Extract the (X, Y) coordinate from the center of the cell holding the provided text.  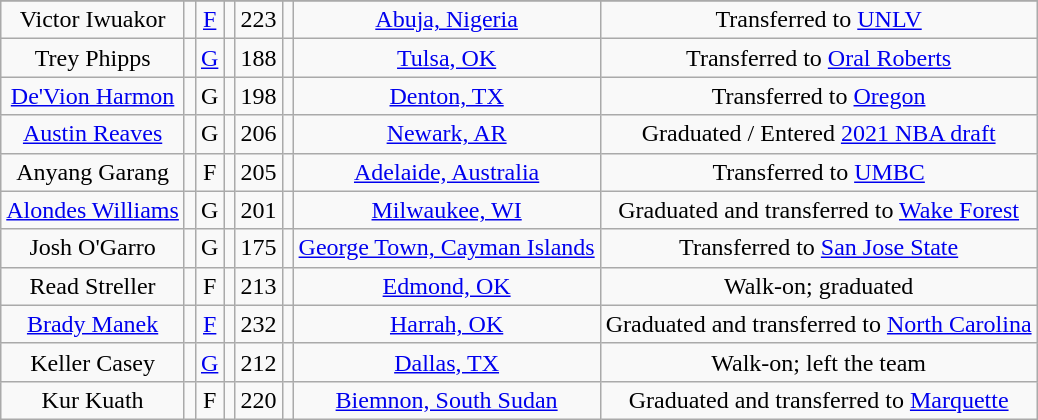
Alondes Williams (93, 210)
Tulsa, OK (446, 58)
206 (258, 134)
205 (258, 172)
Graduated and transferred to North Carolina (818, 324)
198 (258, 96)
Harrah, OK (446, 324)
Trey Phipps (93, 58)
223 (258, 20)
Victor Iwuakor (93, 20)
Biemnon, South Sudan (446, 400)
188 (258, 58)
Newark, AR (446, 134)
George Town, Cayman Islands (446, 248)
Transferred to San Jose State (818, 248)
Anyang Garang (93, 172)
Transferred to UNLV (818, 20)
Denton, TX (446, 96)
Kur Kuath (93, 400)
Dallas, TX (446, 362)
Walk-on; left the team (818, 362)
Read Streller (93, 286)
Milwaukee, WI (446, 210)
Graduated and transferred to Marquette (818, 400)
232 (258, 324)
Graduated and transferred to Wake Forest (818, 210)
De'Vion Harmon (93, 96)
Abuja, Nigeria (446, 20)
Brady Manek (93, 324)
Walk-on; graduated (818, 286)
Josh O'Garro (93, 248)
Transferred to UMBC (818, 172)
175 (258, 248)
213 (258, 286)
Transferred to Oregon (818, 96)
Transferred to Oral Roberts (818, 58)
212 (258, 362)
Graduated / Entered 2021 NBA draft (818, 134)
Austin Reaves (93, 134)
Edmond, OK (446, 286)
Keller Casey (93, 362)
220 (258, 400)
201 (258, 210)
Adelaide, Australia (446, 172)
